Return [x, y] of the center of cell containing provided text 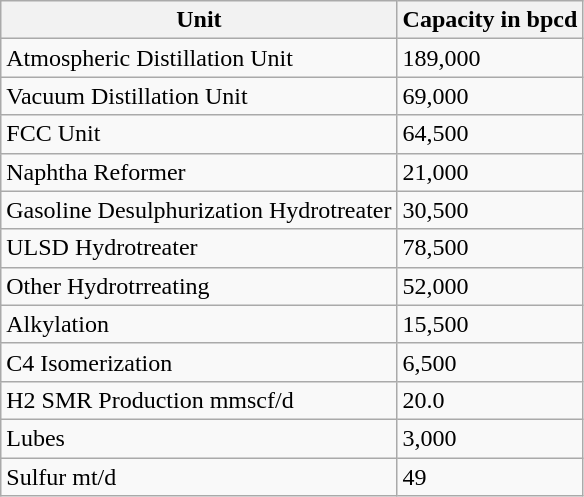
3,000 [490, 438]
Unit [199, 20]
15,500 [490, 324]
Alkylation [199, 324]
Capacity in bpcd [490, 20]
Vacuum Distillation Unit [199, 96]
20.0 [490, 400]
6,500 [490, 362]
64,500 [490, 134]
FCC Unit [199, 134]
30,500 [490, 210]
52,000 [490, 286]
Lubes [199, 438]
69,000 [490, 96]
Other Hydrotrreating [199, 286]
49 [490, 477]
H2 SMR Production mmscf/d [199, 400]
189,000 [490, 58]
Atmospheric Distillation Unit [199, 58]
Sulfur mt/d [199, 477]
ULSD Hydrotreater [199, 248]
C4 Isomerization [199, 362]
78,500 [490, 248]
Gasoline Desulphurization Hydrotreater [199, 210]
Naphtha Reformer [199, 172]
21,000 [490, 172]
